Locate the cell with the specified text and output its [x, y] center coordinate. 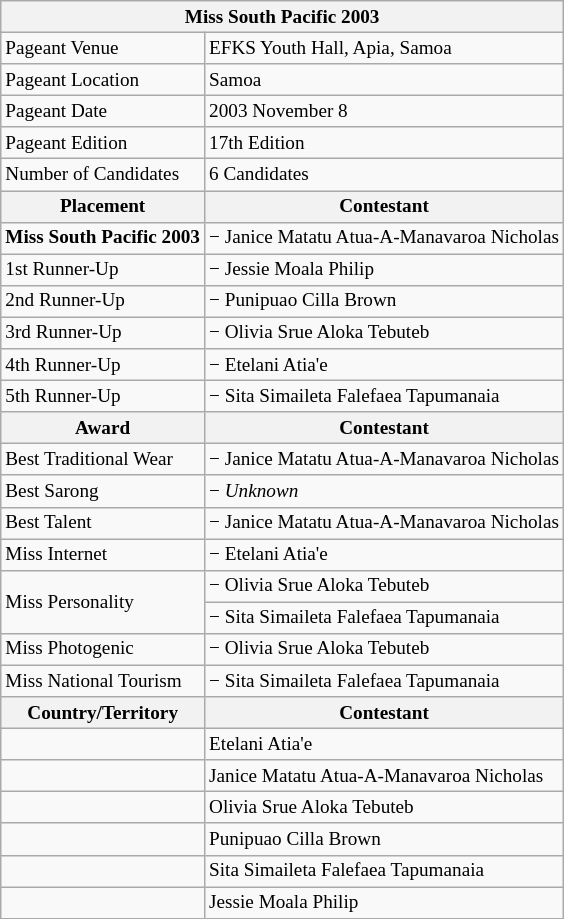
Pageant Date [103, 111]
4th Runner-Up [103, 365]
6 Candidates [384, 175]
1st Runner-Up [103, 270]
3rd Runner-Up [103, 333]
Janice Matatu Atua-A-Manavaroa Nicholas [384, 776]
5th Runner-Up [103, 396]
EFKS Youth Hall, Apia, Samoa [384, 48]
− Jessie Moala Philip [384, 270]
Number of Candidates [103, 175]
Pageant Edition [103, 143]
− Unknown [384, 491]
Pageant Venue [103, 48]
Miss National Tourism [103, 681]
2003 November 8 [384, 111]
− Punipuao Cilla Brown [384, 301]
Miss Personality [103, 602]
Samoa [384, 80]
Miss Internet [103, 554]
Award [103, 428]
Miss Photogenic [103, 649]
Best Sarong [103, 491]
Olivia Srue Aloka Tebuteb [384, 808]
Sita Simaileta Falefaea Tapumanaia [384, 871]
Pageant Location [103, 80]
Best Traditional Wear [103, 460]
Placement [103, 206]
17th Edition [384, 143]
Etelani Atia'e [384, 744]
Country/Territory [103, 713]
Best Talent [103, 523]
Jessie Moala Philip [384, 902]
2nd Runner-Up [103, 301]
Punipuao Cilla Brown [384, 839]
